Output the [x, y] coordinate of the center of the cell containing the given text.  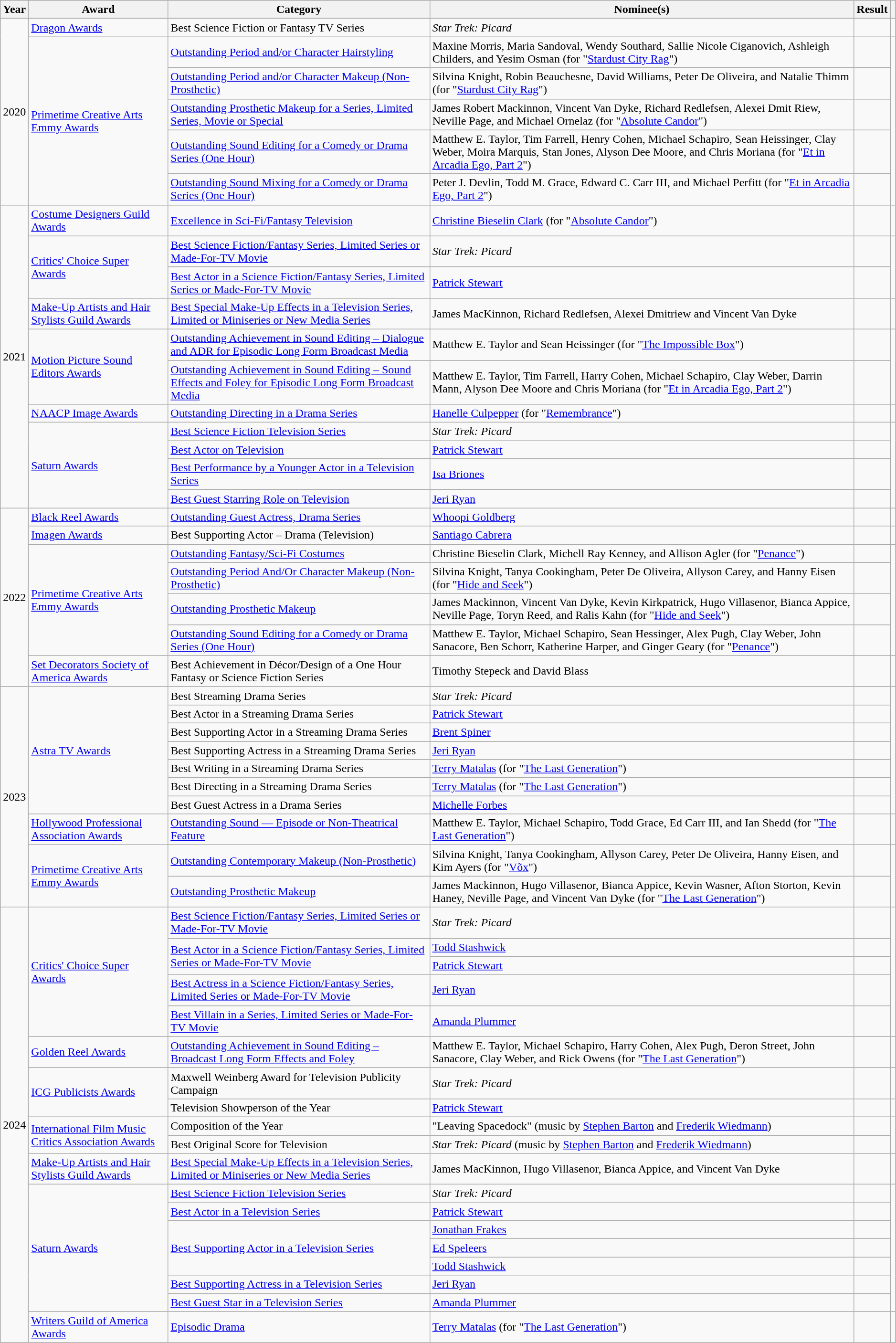
Best Guest Starring Role on Television [299, 499]
Best Directing in a Streaming Drama Series [299, 787]
Best Villain in a Series, Limited Series or Made-For-TV Movie [299, 1021]
Silvina Knight, Tanya Cookingham, Peter De Oliveira, Allyson Carey, and Hanny Eisen (for "Hide and Seek") [642, 578]
Nominee(s) [642, 10]
Outstanding Period and/or Character Makeup (Non-Prosthetic) [299, 83]
Michelle Forbes [642, 805]
James MacKinnon, Hugo Villasenor, Bianca Appice, and Vincent Van Dyke [642, 1169]
Black Reel Awards [98, 517]
Silvina Knight, Tanya Cookingham, Allyson Carey, Peter De Oliveira, Hanny Eisen, and Kim Ayers (for "Võx") [642, 860]
Best Supporting Actor in a Television Series [299, 1248]
Best Guest Actress in a Drama Series [299, 805]
Imagen Awards [98, 535]
Composition of the Year [299, 1126]
Brent Spiner [642, 732]
Outstanding Period And/Or Character Makeup (Non-Prosthetic) [299, 578]
Outstanding Achievement in Sound Editing – Dialogue and ADR for Episodic Long Form Broadcast Media [299, 345]
Excellence in Sci-Fi/Fantasy Television [299, 221]
2022 [14, 597]
Maxwell Weinberg Award for Television Publicity Campaign [299, 1083]
Golden Reel Awards [98, 1052]
Christine Bieselin Clark (for "Absolute Candor") [642, 221]
Best Supporting Actress in a Television Series [299, 1284]
Best Supporting Actress in a Streaming Drama Series [299, 750]
Outstanding Period and/or Character Hairstyling [299, 53]
Isa Briones [642, 475]
Santiago Cabrera [642, 535]
Peter J. Devlin, Todd M. Grace, Edward C. Carr III, and Michael Perfitt (for "Et in Arcadia Ego, Part 2") [642, 189]
Set Decorators Society of America Awards [98, 671]
James MacKinnon, Richard Redlefsen, Alexei Dmitriew and Vincent Van Dyke [642, 313]
"Leaving Spacedock" (music by Stephen Barton and Frederik Wiedmann) [642, 1126]
Best Achievement in Décor/Design of a One Hour Fantasy or Science Fiction Series [299, 671]
Episodic Drama [299, 1327]
Award [98, 10]
Ed Speleers [642, 1248]
Jonathan Frakes [642, 1230]
Motion Picture Sound Editors Awards [98, 367]
Best Writing in a Streaming Drama Series [299, 769]
Best Actor in a Streaming Drama Series [299, 714]
Outstanding Prosthetic Makeup for a Series, Limited Series, Movie or Special [299, 115]
Best Original Score for Television [299, 1144]
Astra TV Awards [98, 750]
Star Trek: Picard (music by Stephen Barton and Frederik Wiedmann) [642, 1144]
Matthew E. Taylor and Sean Heissinger (for "The Impossible Box") [642, 345]
Category [299, 10]
2023 [14, 797]
Hollywood Professional Association Awards [98, 830]
International Film Music Critics Association Awards [98, 1135]
Best Guest Star in a Television Series [299, 1302]
Maxine Morris, Maria Sandoval, Wendy Southard, Sallie Nicole Ciganovich, Ashleigh Childers, and Yesim Osman (for "Stardust City Rag") [642, 53]
Best Supporting Actor – Drama (Television) [299, 535]
Best Supporting Actor in a Streaming Drama Series [299, 732]
Outstanding Contemporary Makeup (Non-Prosthetic) [299, 860]
Writers Guild of America Awards [98, 1327]
Best Performance by a Younger Actor in a Television Series [299, 475]
Outstanding Sound — Episode or Non-Theatrical Feature [299, 830]
Best Actress in a Science Fiction/Fantasy Series, Limited Series or Made-For-TV Movie [299, 990]
2020 [14, 112]
Timothy Stepeck and David Blass [642, 671]
Dragon Awards [98, 28]
Year [14, 10]
ICG Publicists Awards [98, 1092]
Outstanding Achievement in Sound Editing – Sound Effects and Foley for Episodic Long Form Broadcast Media [299, 382]
Matthew E. Taylor, Michael Schapiro, Harry Cohen, Alex Pugh, Deron Street, John Sanacore, Clay Weber, and Rick Owens (for "The Last Generation") [642, 1052]
Result [872, 10]
James Robert Mackinnon, Vincent Van Dyke, Richard Redlefsen, Alexei Dmit Riew, Neville Page, and Michael Ornelaz (for "Absolute Candor") [642, 115]
Outstanding Achievement in Sound Editing – Broadcast Long Form Effects and Foley [299, 1052]
Outstanding Guest Actress, Drama Series [299, 517]
2021 [14, 356]
Outstanding Fantasy/Sci-Fi Costumes [299, 553]
Costume Designers Guild Awards [98, 221]
Best Actor on Television [299, 450]
Best Science Fiction or Fantasy TV Series [299, 28]
NAACP Image Awards [98, 413]
Television Showperson of the Year [299, 1108]
Best Streaming Drama Series [299, 696]
Outstanding Sound Mixing for a Comedy or Drama Series (One Hour) [299, 189]
2024 [14, 1125]
Matthew E. Taylor, Michael Schapiro, Todd Grace, Ed Carr III, and Ian Shedd (for "The Last Generation") [642, 830]
Best Actor in a Television Series [299, 1212]
James Mackinnon, Vincent Van Dyke, Kevin Kirkpatrick, Hugo Villasenor, Bianca Appice, Neville Page, Toryn Reed, and Ralis Kahn (for "Hide and Seek") [642, 609]
Silvina Knight, Robin Beauchesne, David Williams, Peter De Oliveira, and Natalie Thimm (for "Stardust City Rag") [642, 83]
Christine Bieselin Clark, Michell Ray Kenney, and Allison Agler (for "Penance") [642, 553]
Outstanding Directing in a Drama Series [299, 413]
Hanelle Culpepper (for "Remembrance") [642, 413]
Whoopi Goldberg [642, 517]
